Identify which cell holds the provided text, then report its (X, Y) central coordinate. 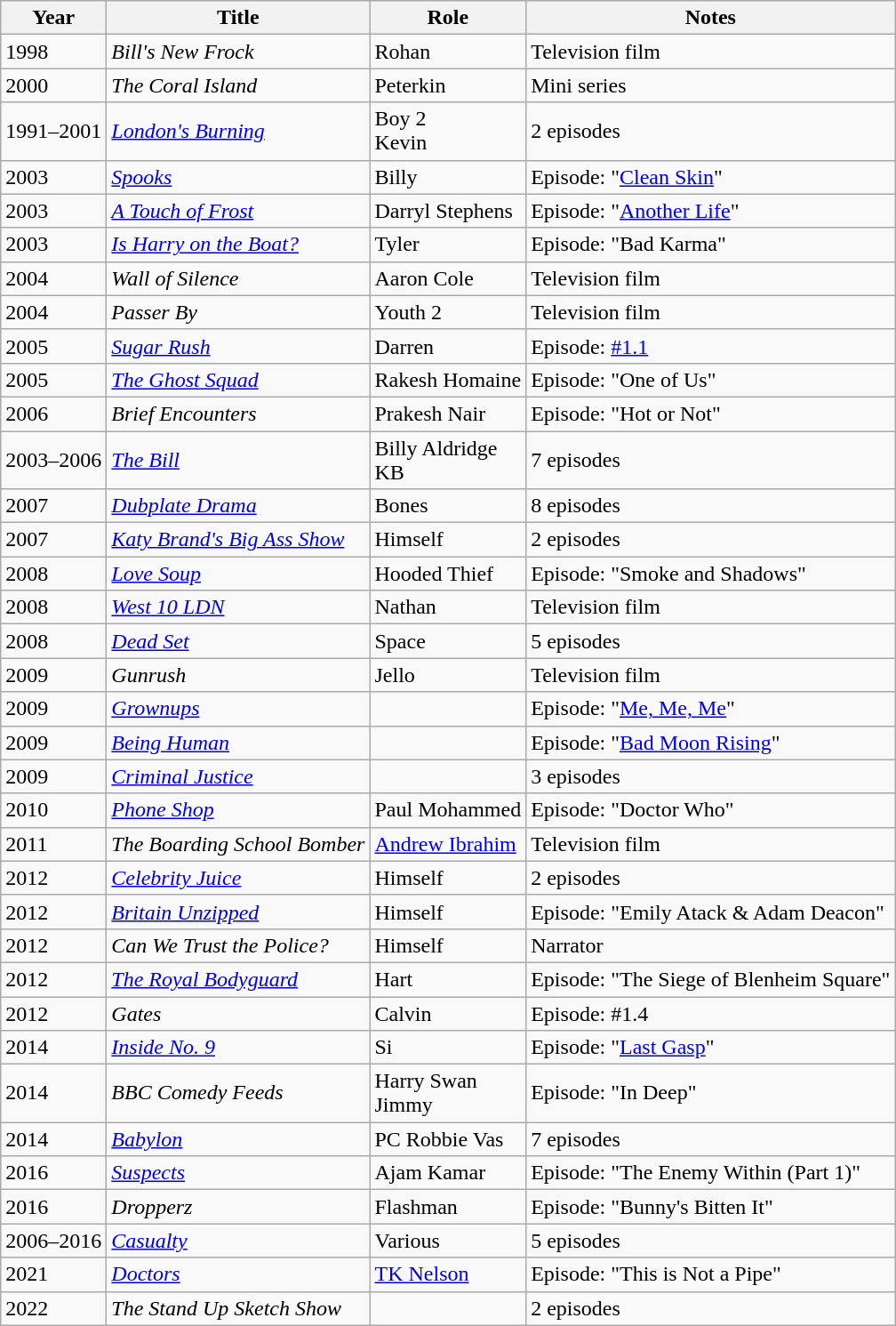
2000 (53, 85)
Dropperz (238, 1207)
Katy Brand's Big Ass Show (238, 540)
Darren (448, 346)
PC Robbie Vas (448, 1139)
London's Burning (238, 132)
Darryl Stephens (448, 211)
Title (238, 18)
Dead Set (238, 641)
Space (448, 641)
Sugar Rush (238, 346)
Celebrity Juice (238, 878)
Billy (448, 177)
Mini series (711, 85)
Dubplate Drama (238, 506)
Episode: "Me, Me, Me" (711, 709)
Bones (448, 506)
Episode: "Smoke and Shadows" (711, 574)
Various (448, 1241)
Bill's New Frock (238, 52)
Episode: "Last Gasp" (711, 1048)
Youth 2 (448, 312)
Suspects (238, 1173)
Love Soup (238, 574)
Rohan (448, 52)
Hooded Thief (448, 574)
Episode: "Bunny's Bitten It" (711, 1207)
2011 (53, 844)
Boy 2Kevin (448, 132)
Calvin (448, 1013)
Tyler (448, 245)
Prakesh Nair (448, 414)
Passer By (238, 312)
Casualty (238, 1241)
Episode: "One of Us" (711, 380)
2021 (53, 1274)
2006–2016 (53, 1241)
Britain Unzipped (238, 912)
Nathan (448, 607)
TK Nelson (448, 1274)
The Boarding School Bomber (238, 844)
Narrator (711, 945)
Grownups (238, 709)
Is Harry on the Boat? (238, 245)
Wall of Silence (238, 278)
Gunrush (238, 675)
Episode: "Bad Moon Rising" (711, 743)
The Coral Island (238, 85)
Ajam Kamar (448, 1173)
Episode: "Bad Karma" (711, 245)
Role (448, 18)
2006 (53, 414)
2010 (53, 810)
Jello (448, 675)
Hart (448, 979)
Aaron Cole (448, 278)
A Touch of Frost (238, 211)
Episode: "The Enemy Within (Part 1)" (711, 1173)
Brief Encounters (238, 414)
Episode: "In Deep" (711, 1094)
Episode: "Doctor Who" (711, 810)
Babylon (238, 1139)
Episode: "This is Not a Pipe" (711, 1274)
Paul Mohammed (448, 810)
Can We Trust the Police? (238, 945)
Andrew Ibrahim (448, 844)
Episode: "Another Life" (711, 211)
8 episodes (711, 506)
1991–2001 (53, 132)
Peterkin (448, 85)
Harry SwanJimmy (448, 1094)
The Ghost Squad (238, 380)
2022 (53, 1308)
Being Human (238, 743)
Flashman (448, 1207)
West 10 LDN (238, 607)
Gates (238, 1013)
Episode: #1.1 (711, 346)
Rakesh Homaine (448, 380)
Episode: "Clean Skin" (711, 177)
Si (448, 1048)
Spooks (238, 177)
The Stand Up Sketch Show (238, 1308)
Notes (711, 18)
BBC Comedy Feeds (238, 1094)
Criminal Justice (238, 776)
1998 (53, 52)
Doctors (238, 1274)
Episode: "The Siege of Blenheim Square" (711, 979)
Year (53, 18)
3 episodes (711, 776)
Episode: #1.4 (711, 1013)
Episode: "Emily Atack & Adam Deacon" (711, 912)
2003–2006 (53, 459)
Phone Shop (238, 810)
The Royal Bodyguard (238, 979)
Episode: "Hot or Not" (711, 414)
Inside No. 9 (238, 1048)
The Bill (238, 459)
Billy AldridgeKB (448, 459)
